Identify which cell holds the provided text, then report its [x, y] central coordinate. 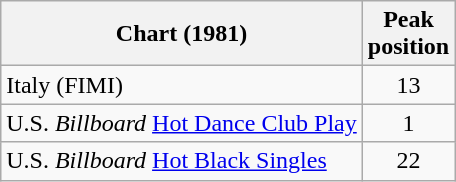
U.S. Billboard Hot Dance Club Play [182, 123]
Chart (1981) [182, 34]
Peakposition [408, 34]
13 [408, 85]
22 [408, 161]
U.S. Billboard Hot Black Singles [182, 161]
1 [408, 123]
Italy (FIMI) [182, 85]
